Extract the (x, y) coordinate from the center of the cell holding the provided text.  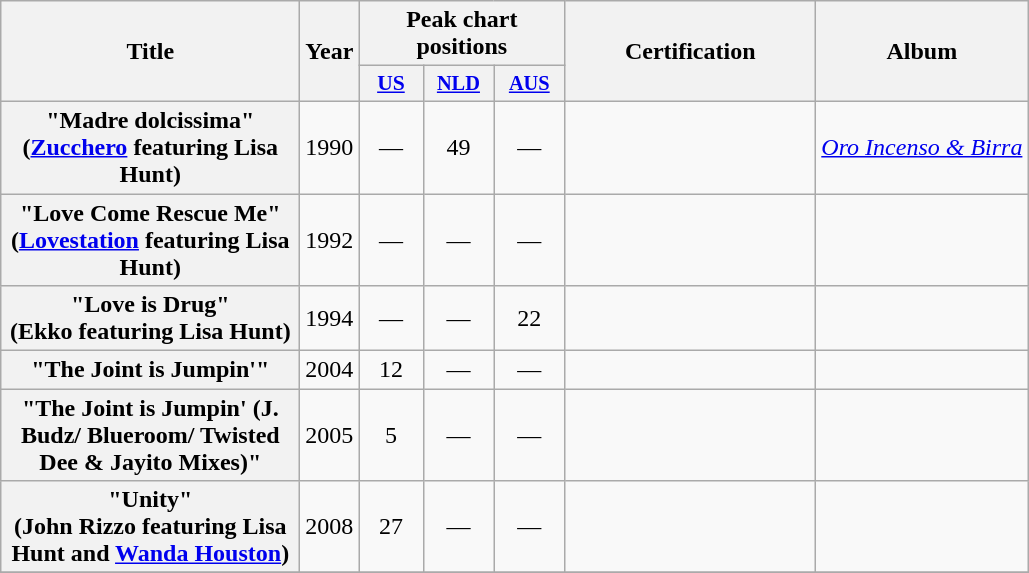
2008 (330, 527)
27 (391, 527)
12 (391, 370)
49 (458, 147)
1992 (330, 240)
5 (391, 435)
1990 (330, 147)
US (391, 84)
2004 (330, 370)
"Love Come Rescue Me"(Lovestation featuring Lisa Hunt) (150, 240)
Year (330, 52)
AUS (530, 84)
Oro Incenso & Birra (922, 147)
Album (922, 52)
Title (150, 52)
22 (530, 318)
2005 (330, 435)
"Madre dolcissima"(Zucchero featuring Lisa Hunt) (150, 147)
"Unity"(John Rizzo featuring Lisa Hunt and Wanda Houston) (150, 527)
NLD (458, 84)
Certification (690, 52)
"The Joint is Jumpin' (J. Budz/ Blueroom/ Twisted Dee & Jayito Mixes)" (150, 435)
1994 (330, 318)
"Love is Drug"(Ekko featuring Lisa Hunt) (150, 318)
Peak chart positions (462, 34)
"The Joint is Jumpin'" (150, 370)
